Extract the (X, Y) coordinate from the center of the cell holding the provided text.  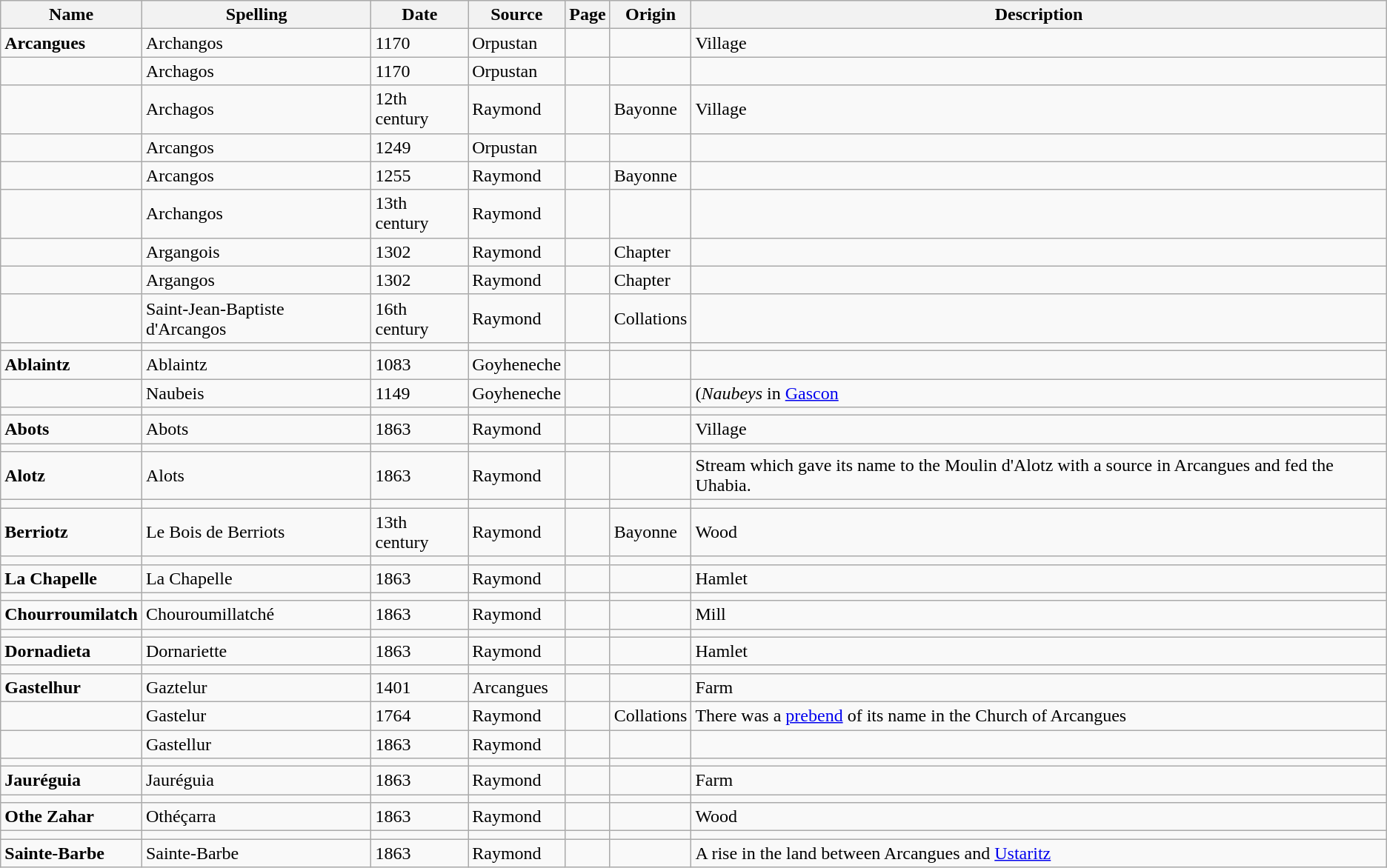
Gastelur (256, 715)
Source (517, 15)
Le Bois de Berriots (256, 532)
A rise in the land between Arcangues and Ustaritz (1039, 853)
Dornadieta (71, 651)
Stream which gave its name to the Moulin d'Alotz with a source in Arcangues and fed the Uhabia. (1039, 475)
Spelling (256, 15)
Gastellur (256, 744)
Mill (1039, 615)
Gastelhur (71, 687)
1149 (419, 393)
Chouroumillatché (256, 615)
Argangos (256, 280)
Argangois (256, 252)
Naubeis (256, 393)
Page (588, 15)
Name (71, 15)
Description (1039, 15)
Othe Zahar (71, 817)
Gaztelur (256, 687)
1083 (419, 364)
Othéçarra (256, 817)
Origin (651, 15)
Saint-Jean-Baptiste d'Arcangos (256, 318)
Date (419, 15)
There was a prebend of its name in the Church of Arcangues (1039, 715)
(Naubeys in Gascon (1039, 393)
Alotz (71, 475)
12th century (419, 110)
1401 (419, 687)
1249 (419, 147)
Alots (256, 475)
1764 (419, 715)
Berriotz (71, 532)
1255 (419, 176)
16th century (419, 318)
Dornariette (256, 651)
Chourroumilatch (71, 615)
